Find where the given text appears and provide that cell's center as (X, Y) coordinate. 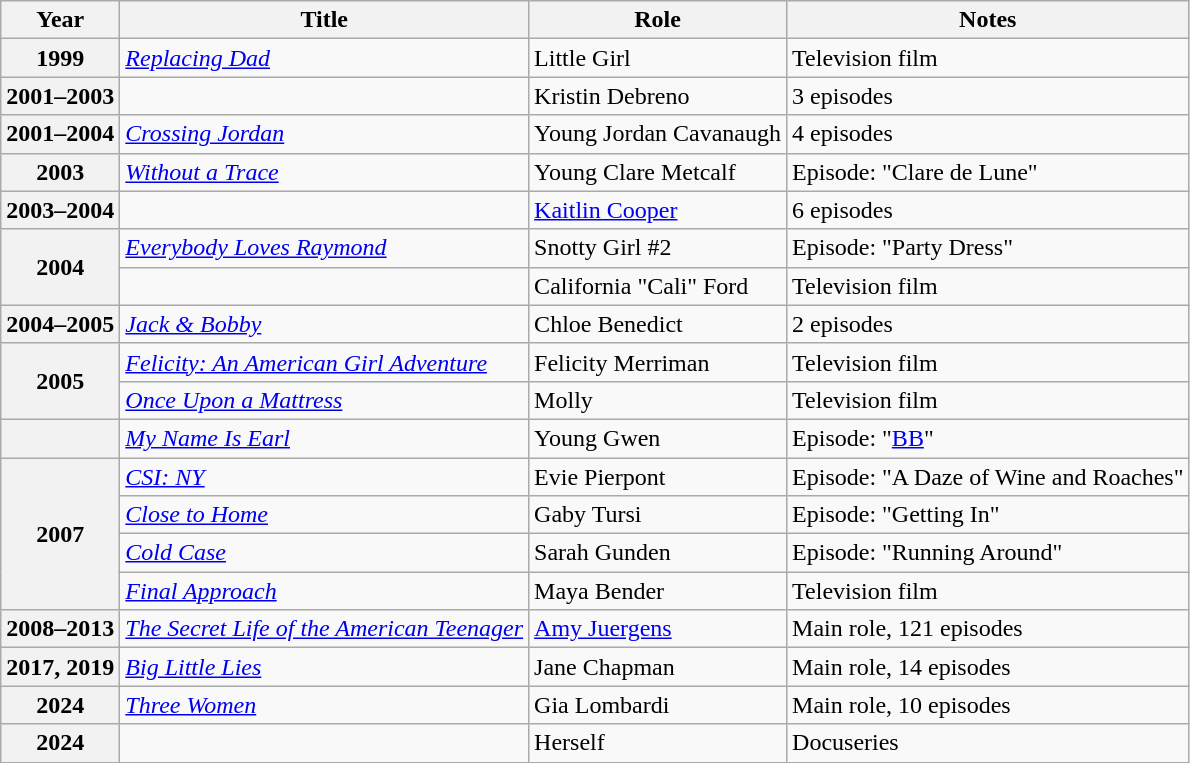
Young Jordan Cavanaugh (658, 134)
Little Girl (658, 58)
Young Gwen (658, 438)
2003–2004 (60, 210)
Snotty Girl #2 (658, 248)
The Secret Life of the American Teenager (324, 629)
2 episodes (988, 324)
Replacing Dad (324, 58)
Role (658, 20)
2005 (60, 381)
CSI: NY (324, 477)
3 episodes (988, 96)
6 episodes (988, 210)
Molly (658, 400)
Gia Lombardi (658, 705)
Episode: "Running Around" (988, 553)
Without a Trace (324, 172)
Kaitlin Cooper (658, 210)
Kristin Debreno (658, 96)
Crossing Jordan (324, 134)
Maya Bender (658, 591)
Notes (988, 20)
Jack & Bobby (324, 324)
Close to Home (324, 515)
Young Clare Metcalf (658, 172)
Main role, 14 episodes (988, 667)
2004–2005 (60, 324)
Episode: "Clare de Lune" (988, 172)
Gaby Tursi (658, 515)
Docuseries (988, 743)
Jane Chapman (658, 667)
Felicity Merriman (658, 362)
Herself (658, 743)
2017, 2019 (60, 667)
2007 (60, 534)
Once Upon a Mattress (324, 400)
1999 (60, 58)
2003 (60, 172)
My Name Is Earl (324, 438)
Main role, 121 episodes (988, 629)
Title (324, 20)
Episode: "Getting In" (988, 515)
Main role, 10 episodes (988, 705)
Episode: "A Daze of Wine and Roaches" (988, 477)
Everybody Loves Raymond (324, 248)
Felicity: An American Girl Adventure (324, 362)
Year (60, 20)
Chloe Benedict (658, 324)
Big Little Lies (324, 667)
Cold Case (324, 553)
California "Cali" Ford (658, 286)
Three Women (324, 705)
Episode: "BB" (988, 438)
Final Approach (324, 591)
Evie Pierpont (658, 477)
Sarah Gunden (658, 553)
2008–2013 (60, 629)
2001–2004 (60, 134)
Amy Juergens (658, 629)
2004 (60, 267)
2001–2003 (60, 96)
Episode: "Party Dress" (988, 248)
4 episodes (988, 134)
